From the cell containing the given text, extract its center point as (X, Y) coordinate. 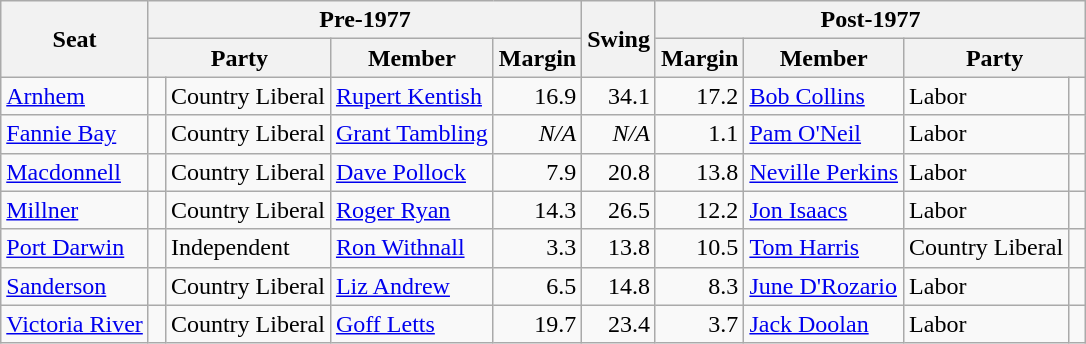
Arnhem (75, 96)
7.9 (537, 172)
14.3 (537, 210)
Independent (248, 248)
Ron Withnall (412, 248)
Seat (75, 39)
Liz Andrew (412, 286)
Victoria River (75, 324)
Pam O'Neil (824, 134)
17.2 (699, 96)
26.5 (619, 210)
34.1 (619, 96)
June D'Rozario (824, 286)
Swing (619, 39)
Bob Collins (824, 96)
Sanderson (75, 286)
23.4 (619, 324)
Jack Doolan (824, 324)
19.7 (537, 324)
Grant Tambling (412, 134)
Fannie Bay (75, 134)
Post-1977 (870, 20)
Millner (75, 210)
8.3 (699, 286)
Goff Letts (412, 324)
Neville Perkins (824, 172)
Roger Ryan (412, 210)
3.3 (537, 248)
Pre-1977 (364, 20)
Dave Pollock (412, 172)
14.8 (619, 286)
Tom Harris (824, 248)
Jon Isaacs (824, 210)
Macdonnell (75, 172)
1.1 (699, 134)
Port Darwin (75, 248)
20.8 (619, 172)
16.9 (537, 96)
6.5 (537, 286)
Rupert Kentish (412, 96)
10.5 (699, 248)
3.7 (699, 324)
12.2 (699, 210)
